Find where the given text appears and provide that cell's center as (X, Y) coordinate. 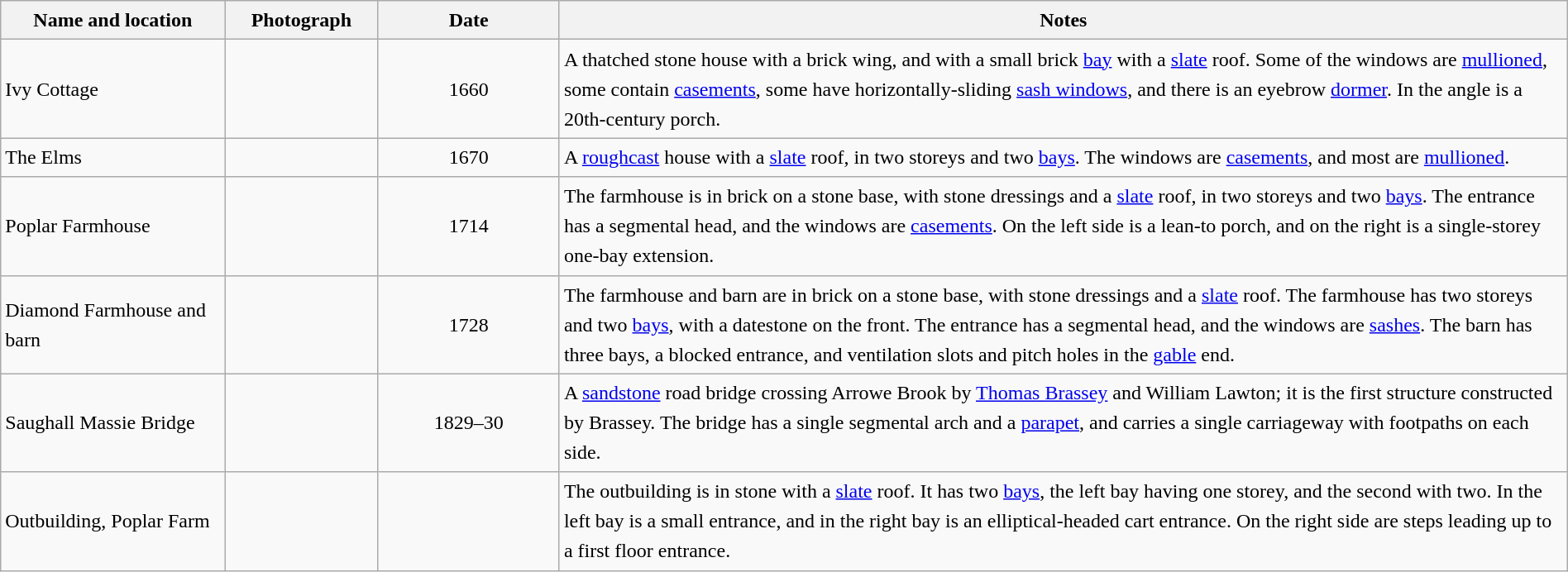
A roughcast house with a slate roof, in two storeys and two bays. The windows are casements, and most are mullioned. (1064, 157)
Notes (1064, 20)
Outbuilding, Poplar Farm (112, 521)
Poplar Farmhouse (112, 226)
1670 (468, 157)
Ivy Cottage (112, 89)
1714 (468, 226)
Photograph (301, 20)
Name and location (112, 20)
1728 (468, 324)
1829–30 (468, 423)
Date (468, 20)
The Elms (112, 157)
Saughall Massie Bridge (112, 423)
Diamond Farmhouse and barn (112, 324)
1660 (468, 89)
